From the cell containing the given text, extract its center point as (X, Y) coordinate. 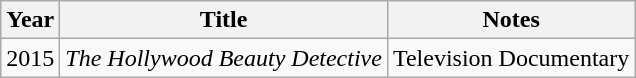
The Hollywood Beauty Detective (224, 58)
Title (224, 20)
Year (30, 20)
Television Documentary (510, 58)
Notes (510, 20)
2015 (30, 58)
